Pinpoint the cell where the given text exists, returning its (x, y) midpoint coordinate. 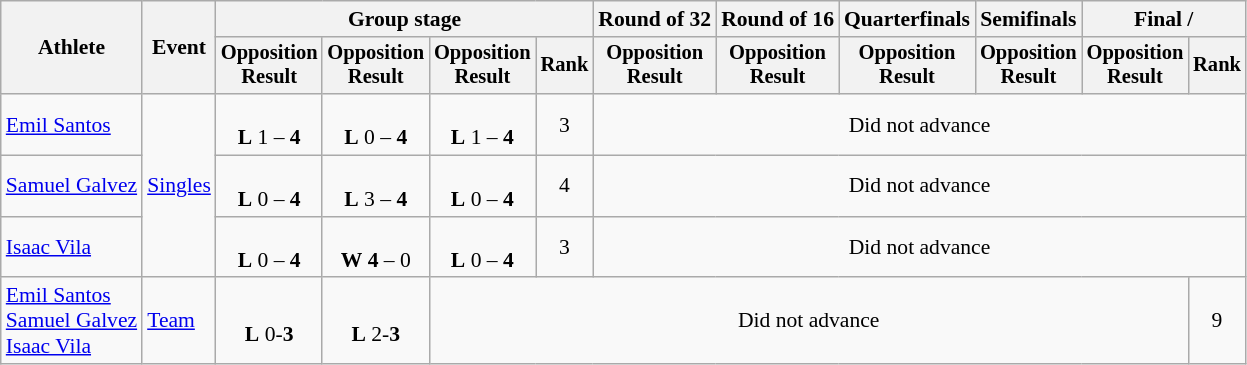
Event (179, 48)
Singles (179, 186)
4 (565, 186)
Final / (1164, 19)
Emil Santos (72, 124)
Round of 16 (778, 19)
Emil SantosSamuel GalvezIsaac Vila (72, 322)
L 0-3 (270, 322)
Athlete (72, 48)
Team (179, 322)
Semifinals (1028, 19)
Samuel Galvez (72, 186)
Round of 32 (654, 19)
Group stage (404, 19)
Quarterfinals (907, 19)
W 4 – 0 (376, 248)
Isaac Vila (72, 248)
L 3 – 4 (376, 186)
L 2-3 (376, 322)
9 (1217, 322)
